For the text-containing cell, return its midpoint in [x, y] coordinate format. 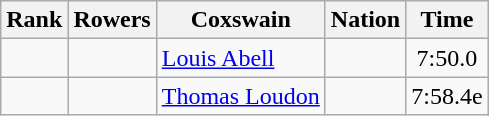
Rowers [112, 20]
7:50.0 [447, 58]
Thomas Loudon [240, 96]
Rank [34, 20]
Louis Abell [240, 58]
Nation [365, 20]
7:58.4e [447, 96]
Time [447, 20]
Coxswain [240, 20]
